Extract the (x, y) coordinate from the center of the cell holding the provided text.  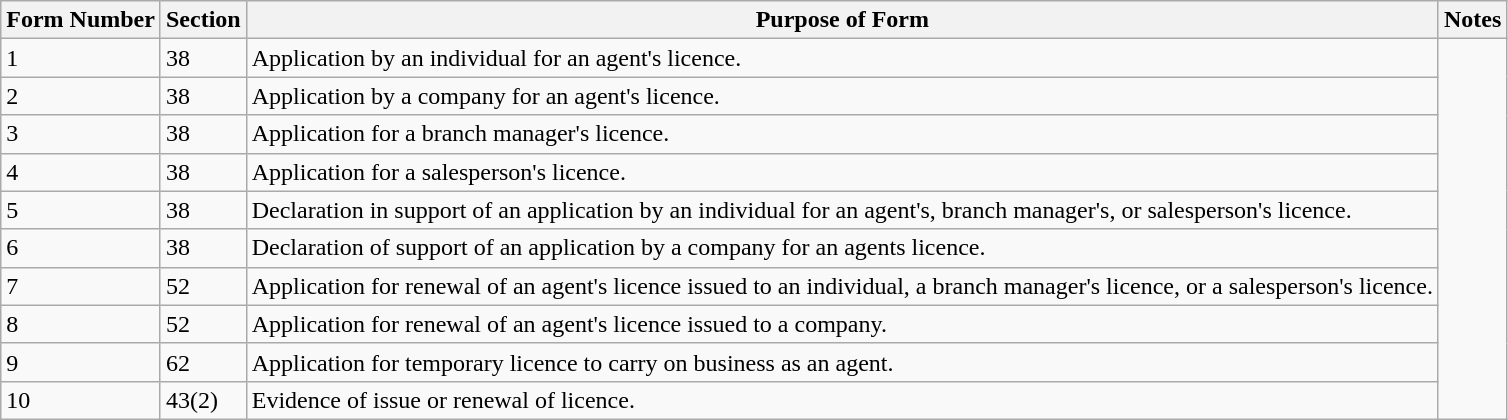
7 (81, 286)
Purpose of Form (842, 20)
Application for temporary licence to carry on business as an agent. (842, 362)
Form Number (81, 20)
3 (81, 134)
10 (81, 400)
Declaration in support of an application by an individual for an agent's, branch manager's, or salesperson's licence. (842, 210)
Section (203, 20)
2 (81, 96)
Evidence of issue or renewal of licence. (842, 400)
62 (203, 362)
1 (81, 58)
Application for renewal of an agent's licence issued to a company. (842, 324)
Application for a branch manager's licence. (842, 134)
5 (81, 210)
Application for a salesperson's licence. (842, 172)
43(2) (203, 400)
Declaration of support of an application by a company for an agents licence. (842, 248)
Application by a company for an agent's licence. (842, 96)
6 (81, 248)
8 (81, 324)
4 (81, 172)
Notes (1472, 20)
9 (81, 362)
Application for renewal of an agent's licence issued to an individual, a branch manager's licence, or a salesperson's licence. (842, 286)
Application by an individual for an agent's licence. (842, 58)
